From the cell containing the given text, extract its center point as [x, y] coordinate. 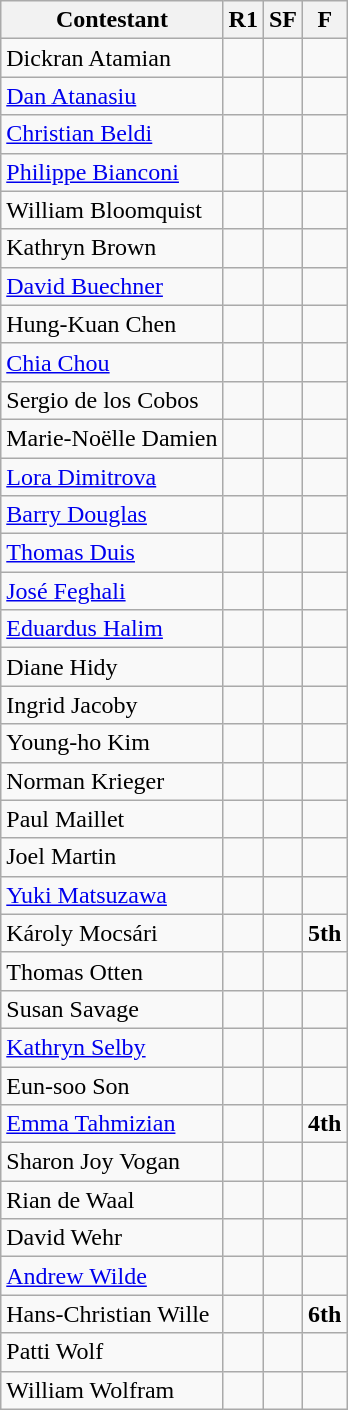
William Wolfram [112, 1390]
Young-ho Kim [112, 743]
Emma Tahmizian [112, 1124]
F [325, 20]
Eun-soo Son [112, 1085]
Patti Wolf [112, 1352]
Susan Savage [112, 1009]
R1 [243, 20]
Eduardus Halim [112, 629]
Chia Chou [112, 362]
Yuki Matsuzawa [112, 895]
Lora Dimitrova [112, 477]
Contestant [112, 20]
Hung-Kuan Chen [112, 324]
Károly Mocsári [112, 933]
Norman Krieger [112, 781]
Ingrid Jacoby [112, 705]
Thomas Duis [112, 553]
5th [325, 933]
Joel Martin [112, 857]
Diane Hidy [112, 667]
Rian de Waal [112, 1200]
Marie-Noëlle Damien [112, 438]
Kathryn Brown [112, 248]
Barry Douglas [112, 515]
4th [325, 1124]
Kathryn Selby [112, 1047]
Andrew Wilde [112, 1276]
José Feghali [112, 591]
William Bloomquist [112, 210]
Sharon Joy Vogan [112, 1162]
Dickran Atamian [112, 58]
Thomas Otten [112, 971]
David Wehr [112, 1238]
Dan Atanasiu [112, 96]
SF [282, 20]
David Buechner [112, 286]
Sergio de los Cobos [112, 400]
6th [325, 1314]
Paul Maillet [112, 819]
Philippe Bianconi [112, 172]
Hans-Christian Wille [112, 1314]
Christian Beldi [112, 134]
